Identify which cell holds the provided text, then report its (X, Y) central coordinate. 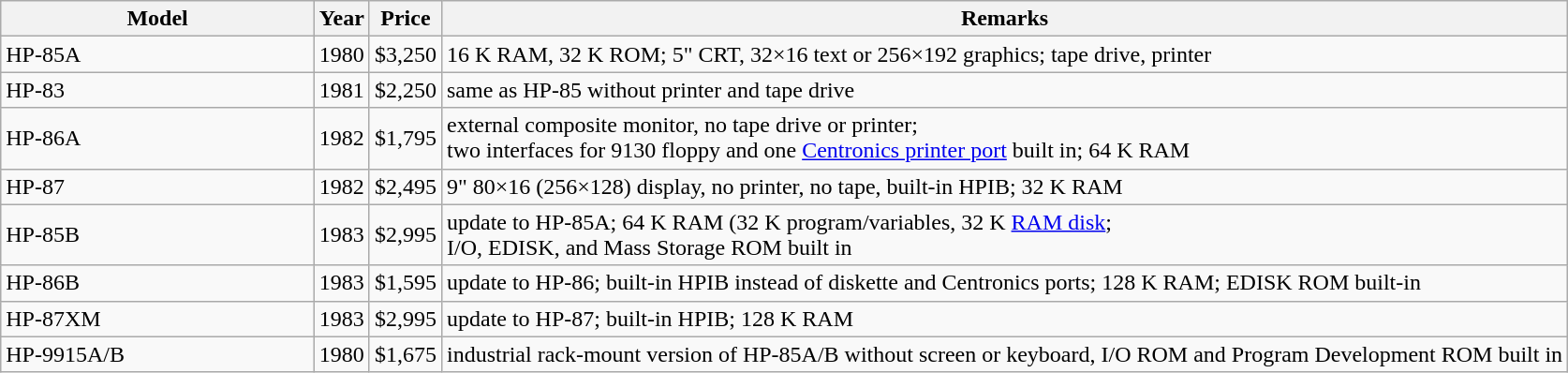
$1,595 (405, 283)
update to HP-86; built-in HPIB instead of diskette and Centronics ports; 128 K RAM; EDISK ROM built-in (1004, 283)
HP-86B (157, 283)
HP-87 (157, 186)
HP-85A (157, 54)
update to HP-85A; 64 K RAM (32 K program/variables, 32 K RAM disk;I/O, EDISK, and Mass Storage ROM built in (1004, 234)
Year (341, 19)
same as HP-85 without printer and tape drive (1004, 90)
$2,250 (405, 90)
HP-85B (157, 234)
HP-9915A/B (157, 354)
$2,495 (405, 186)
update to HP-87; built-in HPIB; 128 K RAM (1004, 319)
Model (157, 19)
external composite monitor, no tape drive or printer;two interfaces for 9130 floppy and one Centronics printer port built in; 64 K RAM (1004, 139)
$1,795 (405, 139)
9" 80×16 (256×128) display, no printer, no tape, built-in HPIB; 32 K RAM (1004, 186)
industrial rack-mount version of HP-85A/B without screen or keyboard, I/O ROM and Program Development ROM built in (1004, 354)
16 K RAM, 32 K ROM; 5" CRT, 32×16 text or 256×192 graphics; tape drive, printer (1004, 54)
HP-86A (157, 139)
Remarks (1004, 19)
HP-87XM (157, 319)
1981 (341, 90)
$1,675 (405, 354)
HP-83 (157, 90)
$3,250 (405, 54)
Price (405, 19)
